Identify which cell holds the provided text, then report its (x, y) central coordinate. 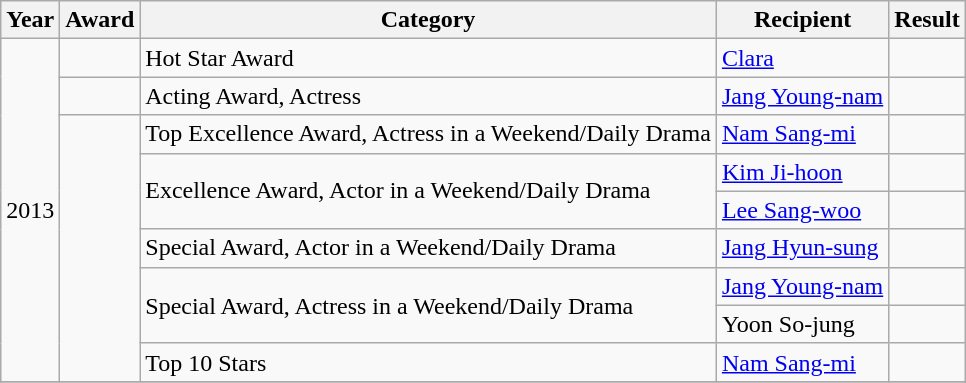
Result (927, 20)
Year (30, 20)
Kim Ji-hoon (802, 172)
Award (100, 20)
2013 (30, 210)
Yoon So-jung (802, 324)
Category (428, 20)
Clara (802, 58)
Jang Hyun-sung (802, 248)
Special Award, Actor in a Weekend/Daily Drama (428, 248)
Top 10 Stars (428, 362)
Recipient (802, 20)
Excellence Award, Actor in a Weekend/Daily Drama (428, 191)
Lee Sang-woo (802, 210)
Acting Award, Actress (428, 96)
Special Award, Actress in a Weekend/Daily Drama (428, 305)
Hot Star Award (428, 58)
Top Excellence Award, Actress in a Weekend/Daily Drama (428, 134)
